Provide the [x, y] coordinate of the cell's center where the given text is located.  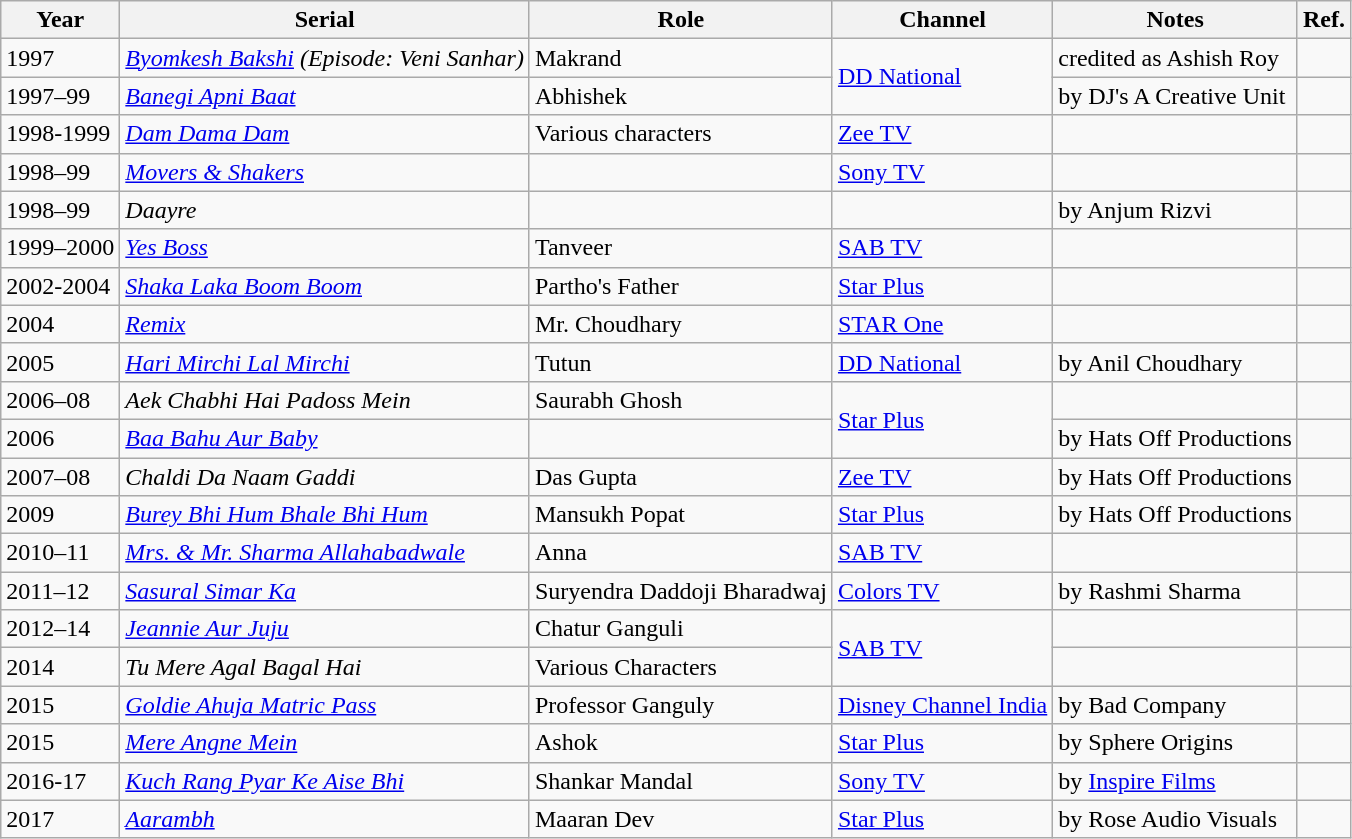
Kuch Rang Pyar Ke Aise Bhi [325, 781]
Shaka Laka Boom Boom [325, 286]
2011–12 [60, 591]
Banegi Apni Baat [325, 96]
Burey Bhi Hum Bhale Bhi Hum [325, 515]
Das Gupta [680, 477]
Partho's Father [680, 286]
by Anjum Rizvi [1176, 210]
Professor Ganguly [680, 705]
Maaran Dev [680, 819]
Role [680, 20]
by Bad Company [1176, 705]
by DJ's A Creative Unit [1176, 96]
Yes Boss [325, 248]
Baa Bahu Aur Baby [325, 438]
Hari Mirchi Lal Mirchi [325, 362]
Aek Chabhi Hai Padoss Mein [325, 400]
Disney Channel India [942, 705]
STAR One [942, 324]
1997–99 [60, 96]
Various characters [680, 134]
Ref. [1324, 20]
Saurabh Ghosh [680, 400]
Suryendra Daddoji Bharadwaj [680, 591]
2012–14 [60, 629]
Notes [1176, 20]
2016-17 [60, 781]
2017 [60, 819]
Abhishek [680, 96]
by Rose Audio Visuals [1176, 819]
Movers & Shakers [325, 172]
Goldie Ahuja Matric Pass [325, 705]
Ashok [680, 743]
Dam Dama Dam [325, 134]
by Rashmi Sharma [1176, 591]
Mr. Choudhary [680, 324]
Jeannie Aur Juju [325, 629]
Mrs. & Mr. Sharma Allahabadwale [325, 553]
Aarambh [325, 819]
2004 [60, 324]
Tanveer [680, 248]
Various Characters [680, 667]
by Sphere Origins [1176, 743]
1997 [60, 58]
Mere Angne Mein [325, 743]
2005 [60, 362]
Year [60, 20]
Byomkesh Bakshi (Episode: Veni Sanhar) [325, 58]
Chaldi Da Naam Gaddi [325, 477]
Tutun [680, 362]
2009 [60, 515]
2006 [60, 438]
Tu Mere Agal Bagal Hai [325, 667]
Anna [680, 553]
Daayre [325, 210]
2007–08 [60, 477]
by Inspire Films [1176, 781]
2002-2004 [60, 286]
1999–2000 [60, 248]
Channel [942, 20]
1998-1999 [60, 134]
2014 [60, 667]
2010–11 [60, 553]
2006–08 [60, 400]
Remix [325, 324]
Serial [325, 20]
Sasural Simar Ka [325, 591]
Makrand [680, 58]
Mansukh Popat [680, 515]
by Anil Choudhary [1176, 362]
credited as Ashish Roy [1176, 58]
Colors TV [942, 591]
Shankar Mandal [680, 781]
Chatur Ganguli [680, 629]
